From the cell containing the given text, extract its center point as [X, Y] coordinate. 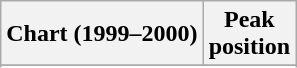
Chart (1999–2000) [102, 34]
Peakposition [249, 34]
